Return (x, y) of the center of cell containing provided text 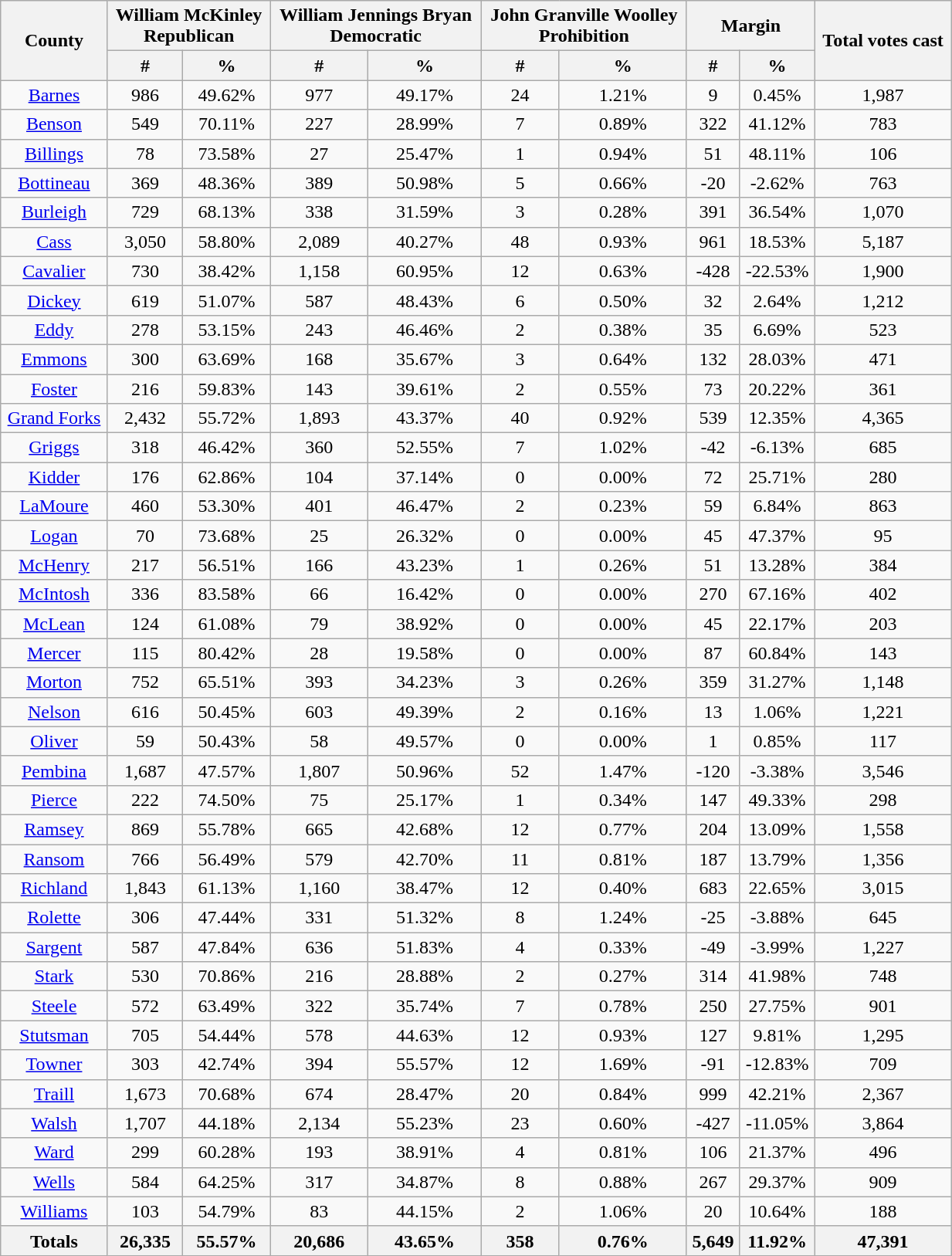
0.84% (622, 1094)
Barnes (54, 95)
Pierce (54, 800)
0.38% (622, 330)
391 (713, 212)
70.11% (227, 124)
298 (883, 800)
50.98% (425, 183)
Sargent (54, 947)
9.81% (778, 1035)
358 (520, 1241)
79 (320, 624)
0.78% (622, 1006)
763 (883, 183)
47,391 (883, 1241)
394 (320, 1065)
48.11% (778, 154)
9 (713, 95)
584 (145, 1182)
300 (145, 359)
1,987 (883, 95)
Foster (54, 388)
29.37% (778, 1182)
999 (713, 1094)
12.35% (778, 418)
176 (145, 477)
38.47% (425, 889)
75 (320, 800)
0.77% (622, 829)
2.64% (778, 300)
47.37% (778, 536)
58.80% (227, 242)
51.32% (425, 918)
Cavalier (54, 271)
204 (713, 829)
579 (320, 859)
-91 (713, 1065)
42.74% (227, 1065)
0.45% (778, 95)
72 (713, 477)
Mercer (54, 653)
56.51% (227, 565)
73.68% (227, 536)
0.89% (622, 124)
55.72% (227, 418)
783 (883, 124)
48.36% (227, 183)
78 (145, 154)
-428 (713, 271)
13.28% (778, 565)
Ramsey (54, 829)
52.55% (425, 448)
Walsh (54, 1123)
59.83% (227, 388)
3,015 (883, 889)
369 (145, 183)
28.47% (425, 1094)
3,050 (145, 242)
County (54, 40)
187 (713, 859)
Benson (54, 124)
2,367 (883, 1094)
49.17% (425, 95)
20,686 (320, 1241)
50.96% (425, 770)
Stutsman (54, 1035)
336 (145, 594)
1,160 (320, 889)
46.42% (227, 448)
McIntosh (54, 594)
63.49% (227, 1006)
132 (713, 359)
Cass (54, 242)
-49 (713, 947)
685 (883, 448)
27.75% (778, 1006)
38.42% (227, 271)
67.16% (778, 594)
32 (713, 300)
6 (520, 300)
1.24% (622, 918)
539 (713, 418)
William McKinleyRepublican (188, 26)
523 (883, 330)
13.09% (778, 829)
39.61% (425, 388)
Williams (54, 1211)
61.08% (227, 624)
Wells (54, 1182)
1.02% (622, 448)
43.37% (425, 418)
0.23% (622, 506)
Emmons (54, 359)
31.27% (778, 682)
901 (883, 1006)
645 (883, 918)
70 (145, 536)
Total votes cast (883, 40)
709 (883, 1065)
1,070 (883, 212)
2,089 (320, 242)
28 (320, 653)
42.68% (425, 829)
729 (145, 212)
1.69% (622, 1065)
26,335 (145, 1241)
117 (883, 741)
267 (713, 1182)
73 (713, 388)
44.18% (227, 1123)
0.55% (622, 388)
40.27% (425, 242)
0.28% (622, 212)
48.43% (425, 300)
Margin (750, 26)
384 (883, 565)
William Jennings BryanDemocratic (375, 26)
53.15% (227, 330)
1,807 (320, 770)
Dickey (54, 300)
393 (320, 682)
1,673 (145, 1094)
51.07% (227, 300)
47.84% (227, 947)
338 (320, 212)
730 (145, 271)
Steele (54, 1006)
299 (145, 1153)
83 (320, 1211)
25.17% (425, 800)
11 (520, 859)
0.88% (622, 1182)
43.65% (425, 1241)
38.92% (425, 624)
2,432 (145, 418)
16.42% (425, 594)
61.13% (227, 889)
Towner (54, 1065)
Ward (54, 1153)
52 (520, 770)
55.78% (227, 829)
752 (145, 682)
49.62% (227, 95)
0.92% (622, 418)
1,687 (145, 770)
58 (320, 741)
41.98% (778, 977)
Pembina (54, 770)
66 (320, 594)
LaMoure (54, 506)
70.68% (227, 1094)
5,649 (713, 1241)
38.91% (425, 1153)
34.87% (425, 1182)
0.40% (622, 889)
13 (713, 712)
-42 (713, 448)
83.58% (227, 594)
43.23% (425, 565)
3,546 (883, 770)
0.34% (622, 800)
401 (320, 506)
1,893 (320, 418)
-11.05% (778, 1123)
977 (320, 95)
22.65% (778, 889)
22.17% (778, 624)
47.57% (227, 770)
306 (145, 918)
0.33% (622, 947)
Stark (54, 977)
5 (520, 183)
1,212 (883, 300)
-6.13% (778, 448)
104 (320, 477)
63.69% (227, 359)
87 (713, 653)
74.50% (227, 800)
Griggs (54, 448)
60.95% (425, 271)
49.57% (425, 741)
683 (713, 889)
95 (883, 536)
0.16% (622, 712)
360 (320, 448)
35.67% (425, 359)
31.59% (425, 212)
McLean (54, 624)
60.84% (778, 653)
21.37% (778, 1153)
1,843 (145, 889)
166 (320, 565)
-3.99% (778, 947)
Ransom (54, 859)
278 (145, 330)
1,158 (320, 271)
55.23% (425, 1123)
46.46% (425, 330)
460 (145, 506)
1,900 (883, 271)
549 (145, 124)
36.54% (778, 212)
0.64% (622, 359)
103 (145, 1211)
24 (520, 95)
572 (145, 1006)
124 (145, 624)
0.76% (622, 1241)
40 (520, 418)
35.74% (425, 1006)
Burleigh (54, 212)
28.99% (425, 124)
McHenry (54, 565)
65.51% (227, 682)
4,365 (883, 418)
2,134 (320, 1123)
203 (883, 624)
-25 (713, 918)
26.32% (425, 536)
1,356 (883, 859)
25.47% (425, 154)
42.70% (425, 859)
34.23% (425, 682)
359 (713, 682)
389 (320, 183)
25 (320, 536)
Bottineau (54, 183)
0.66% (622, 183)
1.21% (622, 95)
44.63% (425, 1035)
361 (883, 388)
-12.83% (778, 1065)
11.92% (778, 1241)
Nelson (54, 712)
227 (320, 124)
0.50% (622, 300)
28.88% (425, 977)
48 (520, 242)
50.45% (227, 712)
80.42% (227, 653)
0.85% (778, 741)
1,227 (883, 947)
188 (883, 1211)
Rolette (54, 918)
41.12% (778, 124)
60.28% (227, 1153)
Traill (54, 1094)
53.30% (227, 506)
54.44% (227, 1035)
51.83% (425, 947)
49.33% (778, 800)
270 (713, 594)
-3.88% (778, 918)
909 (883, 1182)
674 (320, 1094)
705 (145, 1035)
115 (145, 653)
6.84% (778, 506)
6.69% (778, 330)
47.44% (227, 918)
222 (145, 800)
23 (520, 1123)
471 (883, 359)
73.58% (227, 154)
869 (145, 829)
1,221 (883, 712)
317 (320, 1182)
44.15% (425, 1211)
318 (145, 448)
127 (713, 1035)
-120 (713, 770)
Logan (54, 536)
10.64% (778, 1211)
-427 (713, 1123)
636 (320, 947)
0.94% (622, 154)
1.47% (622, 770)
168 (320, 359)
56.49% (227, 859)
986 (145, 95)
0.60% (622, 1123)
Kidder (54, 477)
863 (883, 506)
68.13% (227, 212)
-3.38% (778, 770)
250 (713, 1006)
46.47% (425, 506)
19.58% (425, 653)
619 (145, 300)
-20 (713, 183)
Morton (54, 682)
Totals (54, 1241)
Eddy (54, 330)
1,295 (883, 1035)
1,707 (145, 1123)
766 (145, 859)
3,864 (883, 1123)
25.71% (778, 477)
28.03% (778, 359)
961 (713, 242)
64.25% (227, 1182)
147 (713, 800)
1,558 (883, 829)
27 (320, 154)
Richland (54, 889)
603 (320, 712)
217 (145, 565)
578 (320, 1035)
280 (883, 477)
Billings (54, 154)
54.79% (227, 1211)
42.21% (778, 1094)
665 (320, 829)
35 (713, 330)
20.22% (778, 388)
70.86% (227, 977)
530 (145, 977)
Oliver (54, 741)
1,148 (883, 682)
-22.53% (778, 271)
0.63% (622, 271)
13.79% (778, 859)
62.86% (227, 477)
496 (883, 1153)
5,187 (883, 242)
18.53% (778, 242)
Grand Forks (54, 418)
37.14% (425, 477)
-2.62% (778, 183)
0.27% (622, 977)
748 (883, 977)
John Granville WoolleyProhibition (584, 26)
402 (883, 594)
303 (145, 1065)
49.39% (425, 712)
616 (145, 712)
243 (320, 330)
331 (320, 918)
314 (713, 977)
193 (320, 1153)
50.43% (227, 741)
